Pinpoint the cell where the given text exists, returning its (x, y) midpoint coordinate. 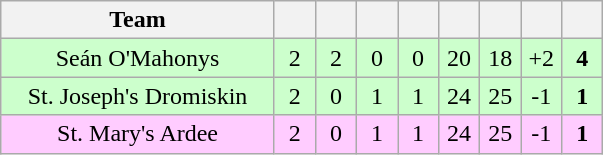
4 (582, 58)
St. Mary's Ardee (138, 134)
20 (460, 58)
+2 (542, 58)
18 (500, 58)
St. Joseph's Dromiskin (138, 96)
Seán O'Mahonys (138, 58)
Team (138, 20)
